Provide the (X, Y) coordinate of the cell's center where the given text is located.  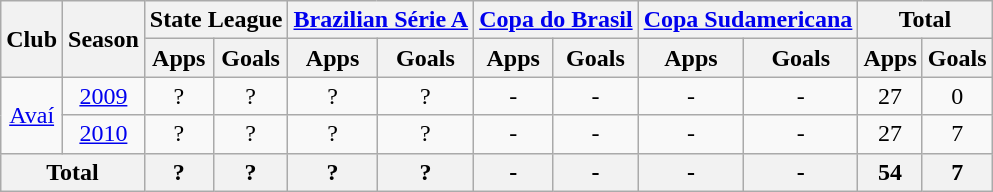
State League (216, 20)
Brazilian Série A (381, 20)
Club (32, 39)
54 (890, 172)
2009 (104, 96)
Copa do Brasil (556, 20)
Copa Sudamericana (748, 20)
2010 (104, 134)
0 (957, 96)
Avaí (32, 115)
Season (104, 39)
